Determine the (X, Y) coordinate at the center of the cell enclosing the given text.  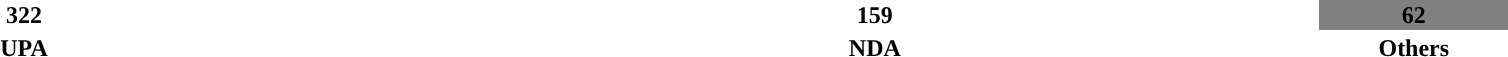
62 (1414, 15)
159 (875, 15)
